Provide the [x, y] coordinate of the cell's center where the given text is located.  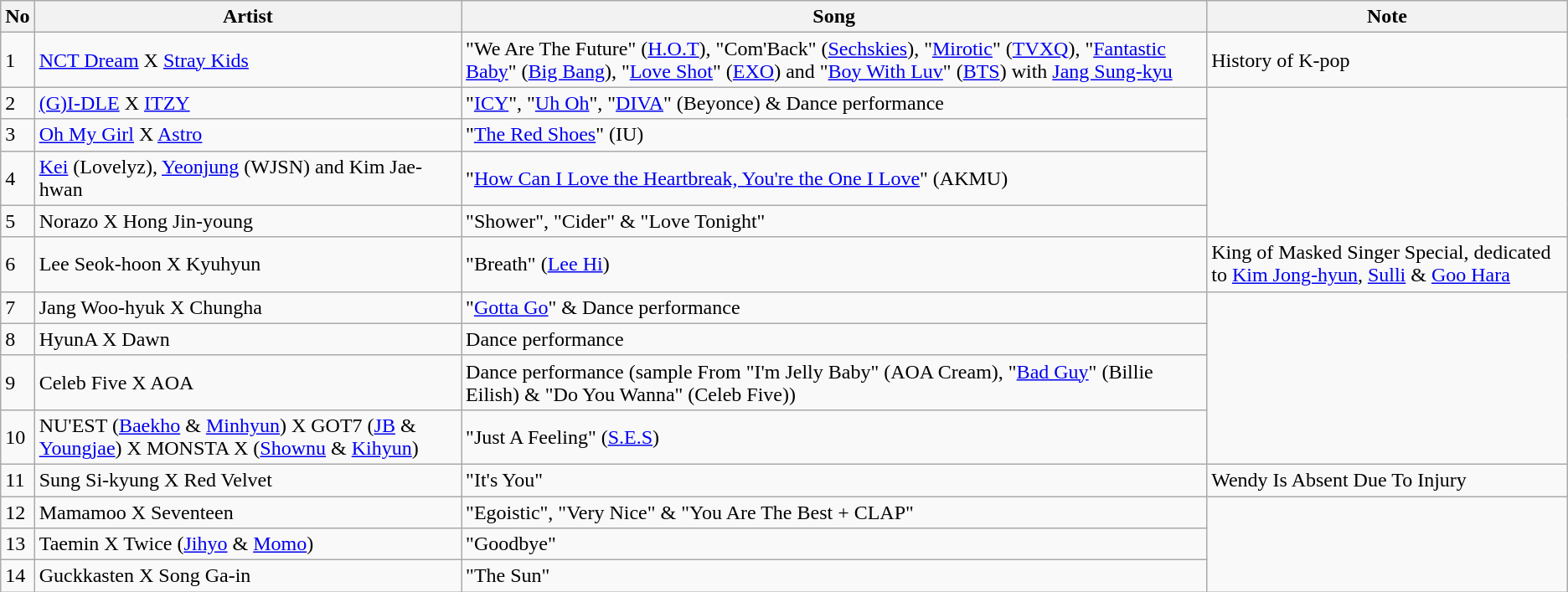
King of Masked Singer Special, dedicated to Kim Jong-hyun, Sulli & Goo Hara [1387, 265]
"How Can I Love the Heartbreak, You're the One I Love" (AKMU) [834, 178]
"Goodbye" [834, 544]
Kei (Lovelyz), Yeonjung (WJSN) and Kim Jae-hwan [248, 178]
(G)I-DLE X ITZY [248, 103]
3 [18, 135]
Song [834, 17]
"Just A Feeling" (S.E.S) [834, 437]
14 [18, 576]
4 [18, 178]
6 [18, 265]
History of K-pop [1387, 60]
5 [18, 221]
Mamamoo X Seventeen [248, 512]
"The Sun" [834, 576]
"Breath" (Lee Hi) [834, 265]
8 [18, 339]
NCT Dream X Stray Kids [248, 60]
2 [18, 103]
7 [18, 307]
Celeb Five X AOA [248, 382]
Guckkasten X Song Ga-in [248, 576]
12 [18, 512]
10 [18, 437]
Note [1387, 17]
Oh My Girl X Astro [248, 135]
Taemin X Twice (Jihyo & Momo) [248, 544]
13 [18, 544]
Dance performance [834, 339]
HyunA X Dawn [248, 339]
"It's You" [834, 480]
Wendy Is Absent Due To Injury [1387, 480]
Lee Seok-hoon X Kyuhyun [248, 265]
No [18, 17]
Dance performance (sample From "I'm Jelly Baby" (AOA Cream), "Bad Guy" (Billie Eilish) & "Do You Wanna" (Celeb Five)) [834, 382]
"The Red Shoes" (IU) [834, 135]
Norazo X Hong Jin-young [248, 221]
Sung Si-kyung X Red Velvet [248, 480]
Jang Woo-hyuk X Chungha [248, 307]
11 [18, 480]
9 [18, 382]
"Egoistic", "Very Nice" & "You Are The Best + CLAP" [834, 512]
"Shower", "Cider" & "Love Tonight" [834, 221]
"ICY", "Uh Oh", "DIVA" (Beyonce) & Dance performance [834, 103]
1 [18, 60]
NU'EST (Baekho & Minhyun) X GOT7 (JB & Youngjae) X MONSTA X (Shownu & Kihyun) [248, 437]
Artist [248, 17]
"Gotta Go" & Dance performance [834, 307]
